Identify which cell holds the provided text, then report its (X, Y) central coordinate. 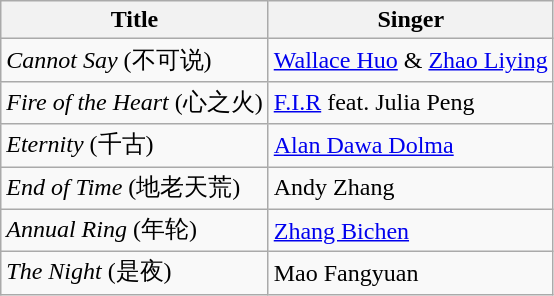
F.I.R feat. Julia Peng (410, 102)
Wallace Huo & Zhao Liying (410, 60)
Cannot Say (不可说) (134, 60)
Fire of the Heart (心之火) (134, 102)
Title (134, 20)
End of Time (地老天荒) (134, 188)
Andy Zhang (410, 188)
Eternity (千古) (134, 146)
Mao Fangyuan (410, 274)
Zhang Bichen (410, 230)
Singer (410, 20)
Alan Dawa Dolma (410, 146)
Annual Ring (年轮) (134, 230)
The Night (是夜) (134, 274)
